Search for the cell housing the specified text and yield its [X, Y] center coordinate. 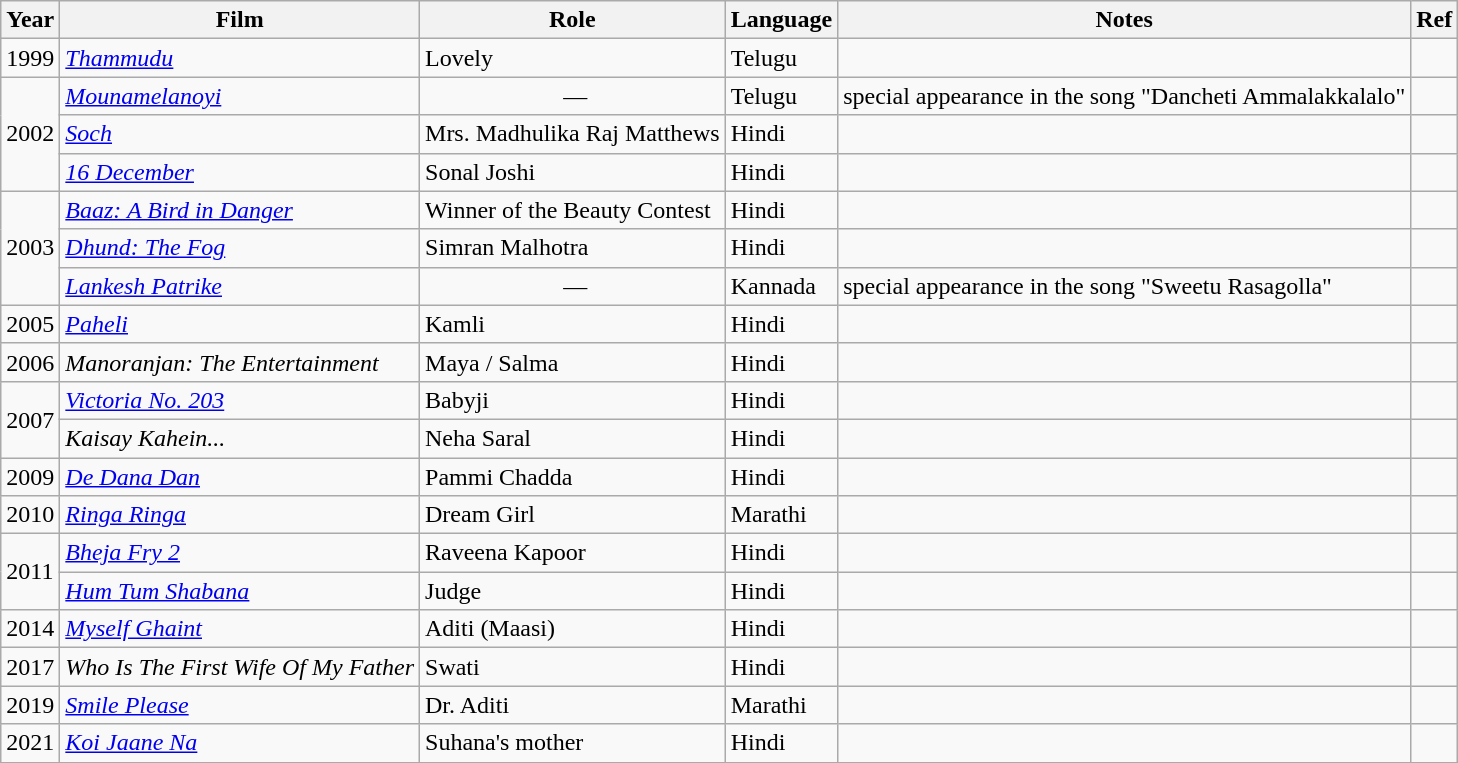
Ref [1434, 20]
Judge [573, 591]
Lovely [573, 58]
Myself Ghaint [240, 629]
Victoria No. 203 [240, 400]
Babyji [573, 400]
2021 [30, 743]
Dream Girl [573, 515]
Film [240, 20]
Maya / Salma [573, 362]
Notes [1124, 20]
Bheja Fry 2 [240, 553]
2010 [30, 515]
Kannada [781, 286]
Who Is The First Wife Of My Father [240, 667]
2007 [30, 419]
2003 [30, 248]
2002 [30, 134]
2014 [30, 629]
Suhana's mother [573, 743]
De Dana Dan [240, 477]
Sonal Joshi [573, 172]
2005 [30, 324]
Role [573, 20]
Aditi (Maasi) [573, 629]
Ringa Ringa [240, 515]
2019 [30, 705]
2017 [30, 667]
Manoranjan: The Entertainment [240, 362]
Neha Saral [573, 438]
Hum Tum Shabana [240, 591]
Kaisay Kahein... [240, 438]
special appearance in the song "Sweetu Rasagolla" [1124, 286]
2009 [30, 477]
Winner of the Beauty Contest [573, 210]
Dhund: The Fog [240, 248]
Language [781, 20]
Koi Jaane Na [240, 743]
Paheli [240, 324]
Dr. Aditi [573, 705]
Simran Malhotra [573, 248]
Kamli [573, 324]
special appearance in the song "Dancheti Ammalakkalalo" [1124, 96]
Year [30, 20]
2006 [30, 362]
Baaz: A Bird in Danger [240, 210]
Swati [573, 667]
Smile Please [240, 705]
Lankesh Patrike [240, 286]
2011 [30, 572]
Thammudu [240, 58]
Raveena Kapoor [573, 553]
Pammi Chadda [573, 477]
1999 [30, 58]
Mounamelanoyi [240, 96]
Mrs. Madhulika Raj Matthews [573, 134]
16 December [240, 172]
Soch [240, 134]
